Find where the given text appears and provide that cell's center as (X, Y) coordinate. 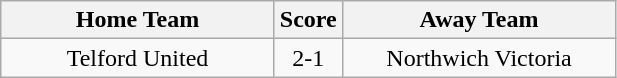
2-1 (308, 58)
Score (308, 20)
Telford United (138, 58)
Home Team (138, 20)
Northwich Victoria (479, 58)
Away Team (479, 20)
